Extract the [X, Y] coordinate from the center of the cell holding the provided text.  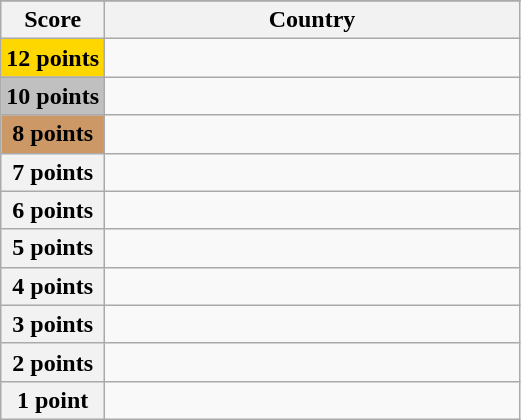
6 points [53, 210]
2 points [53, 362]
8 points [53, 134]
12 points [53, 58]
Score [53, 20]
Country [312, 20]
7 points [53, 172]
4 points [53, 286]
3 points [53, 324]
5 points [53, 248]
10 points [53, 96]
1 point [53, 400]
